Find where the given text appears and provide that cell's center as [X, Y] coordinate. 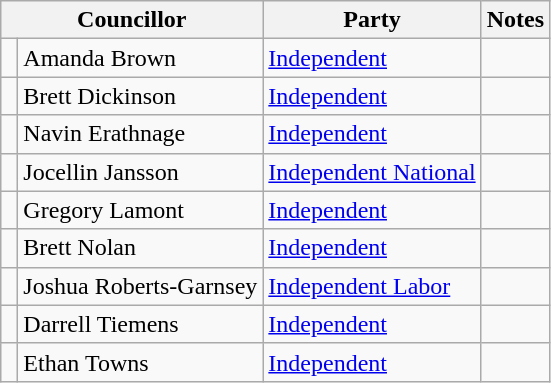
Councillor [132, 20]
Ethan Towns [140, 362]
Navin Erathnage [140, 134]
Independent National [372, 172]
Independent Labor [372, 286]
Notes [515, 20]
Party [372, 20]
Darrell Tiemens [140, 324]
Jocellin Jansson [140, 172]
Joshua Roberts-Garnsey [140, 286]
Amanda Brown [140, 58]
Brett Dickinson [140, 96]
Brett Nolan [140, 248]
Gregory Lamont [140, 210]
